Find where the given text appears and provide that cell's center as [x, y] coordinate. 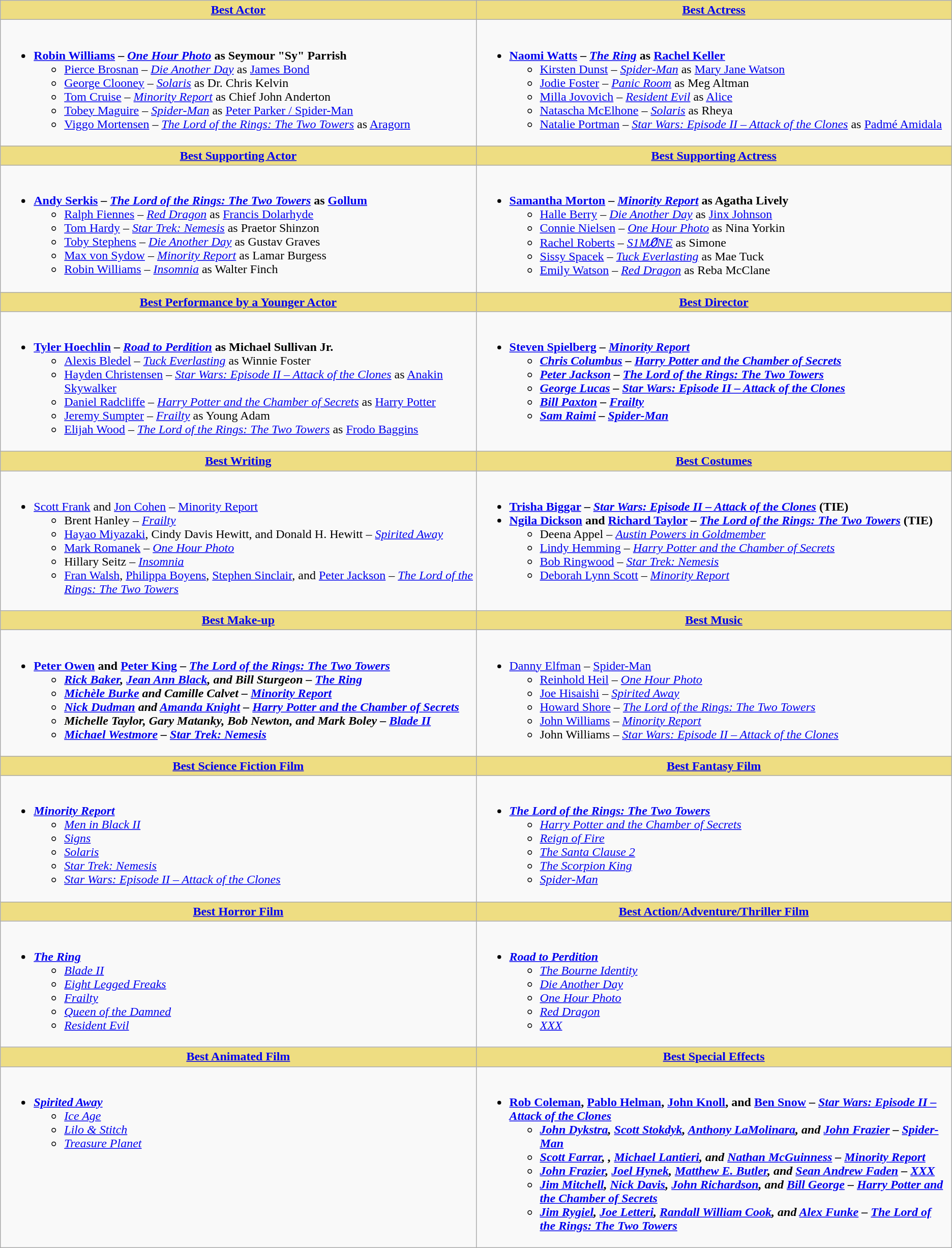
Best Writing [238, 461]
Best Science Fiction Film [238, 766]
Best Animated Film [238, 1057]
Best Fantasy Film [714, 766]
Road to PerditionThe Bourne IdentityDie Another DayOne Hour PhotoRed DragonXXX [714, 984]
Best Special Effects [714, 1057]
Best Costumes [714, 461]
Spirited AwayIce AgeLilo & StitchTreasure Planet [238, 1157]
Best Performance by a Younger Actor [238, 302]
Best Action/Adventure/Thriller Film [714, 911]
Best Actress [714, 10]
Best Supporting Actress [714, 156]
The Lord of the Rings: The Two TowersHarry Potter and the Chamber of SecretsReign of FireThe Santa Clause 2The Scorpion KingSpider-Man [714, 839]
Best Actor [238, 10]
Best Horror Film [238, 911]
Best Supporting Actor [238, 156]
Best Music [714, 620]
The RingBlade IIEight Legged FreaksFrailtyQueen of the DamnedResident Evil [238, 984]
Best Make-up [238, 620]
Best Director [714, 302]
Minority ReportMen in Black IISignsSolarisStar Trek: NemesisStar Wars: Episode II – Attack of the Clones [238, 839]
